Capture the cell that displays the provided text and extract its (X, Y) central coordinate. 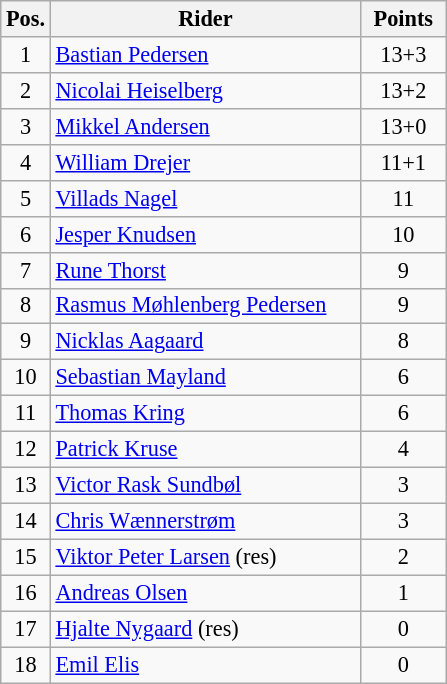
Mikkel Andersen (205, 126)
Andreas Olsen (205, 593)
13+2 (404, 90)
Viktor Peter Larsen (res) (205, 557)
Rider (205, 19)
7 (26, 270)
13+3 (404, 55)
Victor Rask Sundbøl (205, 485)
Patrick Kruse (205, 450)
5 (26, 198)
14 (26, 521)
Thomas Kring (205, 414)
William Drejer (205, 162)
Points (404, 19)
17 (26, 629)
18 (26, 665)
Nicklas Aagaard (205, 342)
Villads Nagel (205, 198)
11+1 (404, 162)
16 (26, 593)
Rune Thorst (205, 270)
Emil Elis (205, 665)
Rasmus Møhlenberg Pedersen (205, 306)
Bastian Pedersen (205, 55)
Pos. (26, 19)
Hjalte Nygaard (res) (205, 629)
Nicolai Heiselberg (205, 90)
15 (26, 557)
13+0 (404, 126)
12 (26, 450)
Jesper Knudsen (205, 234)
13 (26, 485)
Sebastian Mayland (205, 378)
Chris Wænnerstrøm (205, 521)
